Pinpoint the cell where the given text exists, returning its (X, Y) midpoint coordinate. 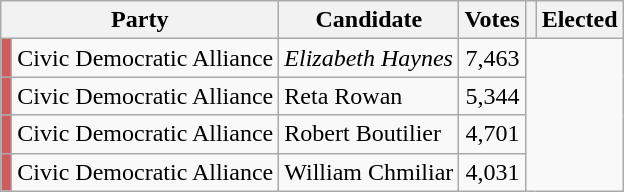
4,031 (492, 172)
Party (140, 20)
7,463 (492, 58)
Reta Rowan (369, 96)
Elected (580, 20)
Elizabeth Haynes (369, 58)
Robert Boutilier (369, 134)
Candidate (369, 20)
Votes (492, 20)
4,701 (492, 134)
William Chmiliar (369, 172)
5,344 (492, 96)
